Identify which cell holds the provided text, then report its [x, y] central coordinate. 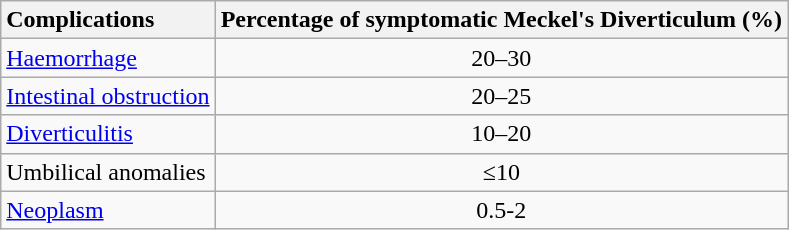
20–30 [501, 58]
Haemorrhage [108, 58]
0.5-2 [501, 210]
Percentage of symptomatic Meckel's Diverticulum (%) [501, 20]
≤10 [501, 172]
Neoplasm [108, 210]
Intestinal obstruction [108, 96]
10–20 [501, 134]
Diverticulitis [108, 134]
20–25 [501, 96]
Umbilical anomalies [108, 172]
Complications [108, 20]
